Capture the cell that displays the provided text and extract its (x, y) central coordinate. 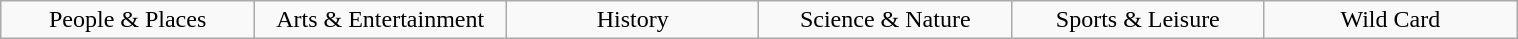
Science & Nature (886, 20)
Sports & Leisure (1138, 20)
Arts & Entertainment (380, 20)
Wild Card (1390, 20)
History (632, 20)
People & Places (128, 20)
